Search for the cell housing the specified text and yield its (x, y) center coordinate. 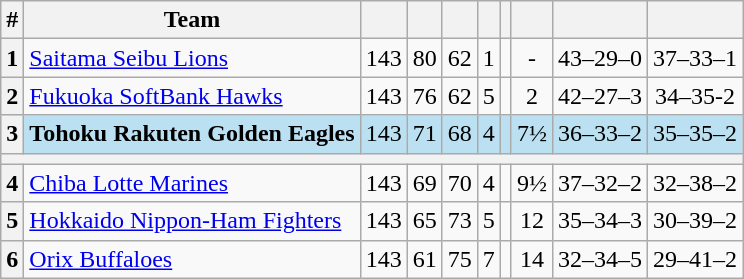
7 (488, 259)
9½ (532, 183)
73 (460, 221)
Hokkaido Nippon-Ham Fighters (192, 221)
32–34–5 (600, 259)
14 (532, 259)
Orix Buffaloes (192, 259)
37–32–2 (600, 183)
12 (532, 221)
61 (424, 259)
65 (424, 221)
36–33–2 (600, 134)
71 (424, 134)
# (12, 20)
Tohoku Rakuten Golden Eagles (192, 134)
6 (12, 259)
34–35-2 (696, 96)
68 (460, 134)
43–29–0 (600, 58)
69 (424, 183)
- (532, 58)
Saitama Seibu Lions (192, 58)
42–27–3 (600, 96)
Chiba Lotte Marines (192, 183)
30–39–2 (696, 221)
Fukuoka SoftBank Hawks (192, 96)
80 (424, 58)
76 (424, 96)
7½ (532, 134)
35–35–2 (696, 134)
35–34–3 (600, 221)
Team (192, 20)
32–38–2 (696, 183)
29–41–2 (696, 259)
3 (12, 134)
37–33–1 (696, 58)
70 (460, 183)
75 (460, 259)
